Detect which cell encompasses the target text, then output its (x, y) center coordinate. 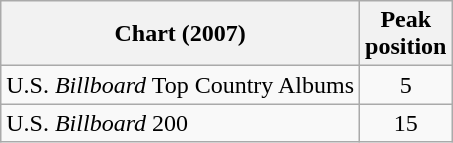
5 (406, 85)
Peakposition (406, 34)
U.S. Billboard Top Country Albums (180, 85)
Chart (2007) (180, 34)
U.S. Billboard 200 (180, 123)
15 (406, 123)
